Locate the cell with the specified text and output its [x, y] center coordinate. 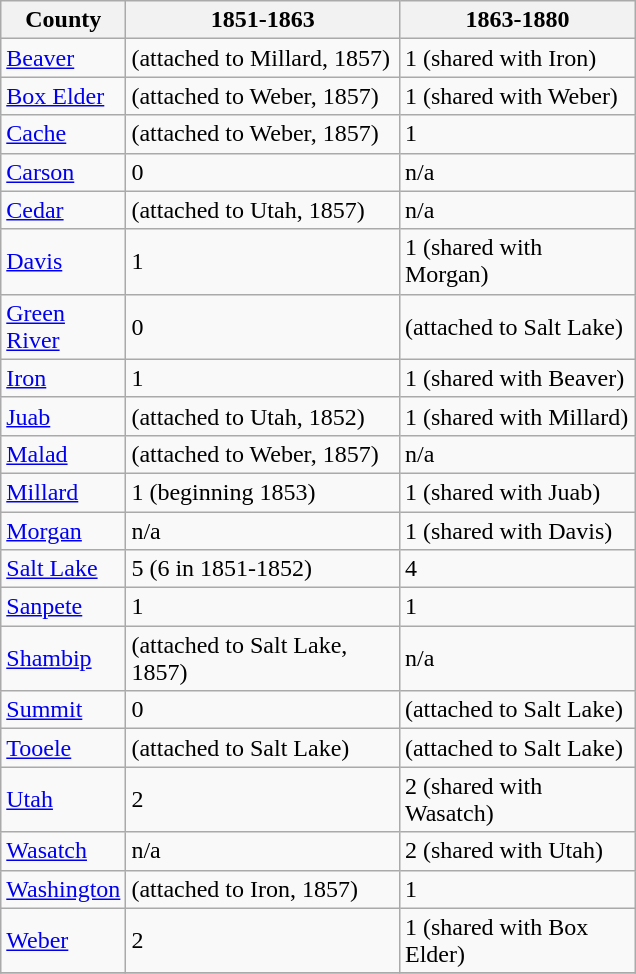
Millard [64, 492]
(attached to Millard, 1857) [263, 58]
2 (shared with Wasatch) [517, 800]
(attached to Utah, 1857) [263, 210]
Malad [64, 454]
Cache [64, 134]
(attached to Iron, 1857) [263, 889]
Davis [64, 262]
(attached to Salt Lake, 1857) [263, 658]
Shambip [64, 658]
Salt Lake [64, 569]
Carson [64, 172]
1 (shared with Juab) [517, 492]
1 (shared with Morgan) [517, 262]
1 (shared with Iron) [517, 58]
Morgan [64, 531]
1 (beginning 1853) [263, 492]
4 [517, 569]
Sanpete [64, 607]
Summit [64, 710]
Washington [64, 889]
Cedar [64, 210]
1 (shared with Millard) [517, 416]
Tooele [64, 748]
Green River [64, 326]
Box Elder [64, 96]
Juab [64, 416]
Wasatch [64, 851]
1851-1863 [263, 20]
Weber [64, 940]
1 (shared with Weber) [517, 96]
County [64, 20]
(attached to Utah, 1852) [263, 416]
1 (shared with Box Elder) [517, 940]
1 (shared with Davis) [517, 531]
2 (shared with Utah) [517, 851]
Utah [64, 800]
5 (6 in 1851-1852) [263, 569]
Beaver [64, 58]
1 (shared with Beaver) [517, 378]
Iron [64, 378]
1863-1880 [517, 20]
